Locate the cell with the specified text and output its [X, Y] center coordinate. 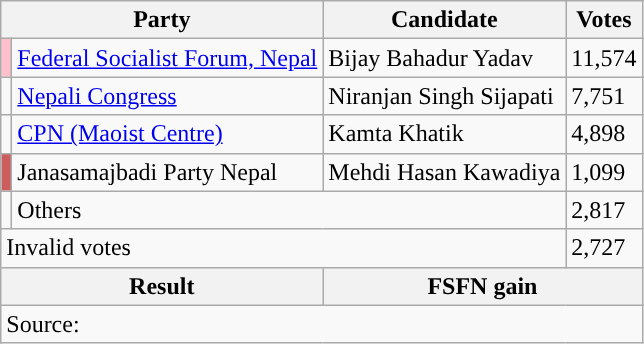
CPN (Maoist Centre) [168, 134]
Nepali Congress [168, 96]
4,898 [604, 134]
Janasamajbadi Party Nepal [168, 172]
Others [289, 210]
Mehdi Hasan Kawadiya [444, 172]
Kamta Khatik [444, 134]
Federal Socialist Forum, Nepal [168, 58]
2,727 [604, 248]
11,574 [604, 58]
2,817 [604, 210]
Source: [322, 324]
Party [162, 20]
7,751 [604, 96]
Invalid votes [284, 248]
Votes [604, 20]
FSFN gain [482, 286]
Candidate [444, 20]
1,099 [604, 172]
Bijay Bahadur Yadav [444, 58]
Result [162, 286]
Niranjan Singh Sijapati [444, 96]
